Provide the (X, Y) coordinate of the cell's center where the given text is located.  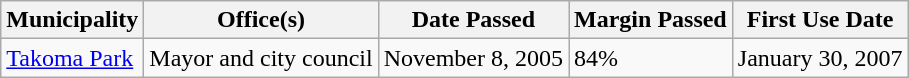
84% (651, 58)
Office(s) (261, 20)
First Use Date (820, 20)
Takoma Park (72, 58)
Municipality (72, 20)
Margin Passed (651, 20)
Mayor and city council (261, 58)
January 30, 2007 (820, 58)
November 8, 2005 (473, 58)
Date Passed (473, 20)
